Determine the [x, y] coordinate at the center of the cell enclosing the given text.  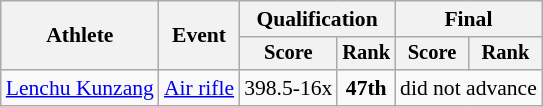
Air rifle [199, 88]
Qualification [317, 19]
398.5-16x [288, 88]
Athlete [80, 36]
Final [468, 19]
47th [366, 88]
did not advance [468, 88]
Lenchu Kunzang [80, 88]
Event [199, 36]
